Extract the [X, Y] coordinate from the center of the cell holding the provided text.  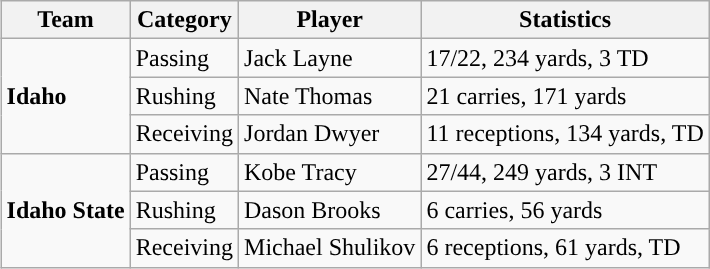
Statistics [565, 20]
27/44, 249 yards, 3 INT [565, 172]
Michael Shulikov [330, 248]
Dason Brooks [330, 210]
Jack Layne [330, 58]
Idaho [66, 96]
Jordan Dwyer [330, 134]
Kobe Tracy [330, 172]
21 carries, 171 yards [565, 96]
Nate Thomas [330, 96]
17/22, 234 yards, 3 TD [565, 58]
Idaho State [66, 210]
6 carries, 56 yards [565, 210]
6 receptions, 61 yards, TD [565, 248]
Team [66, 20]
Category [184, 20]
Player [330, 20]
11 receptions, 134 yards, TD [565, 134]
